Locate the cell with the specified text and output its (x, y) center coordinate. 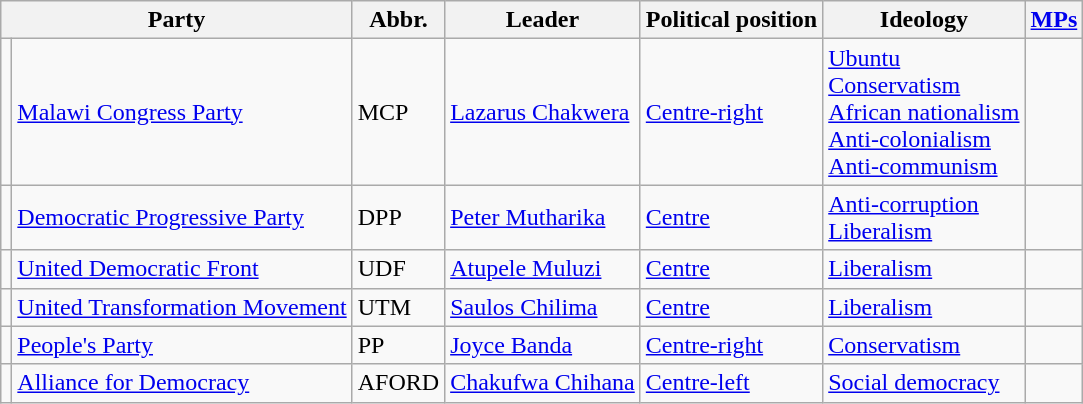
MCP (398, 112)
Joyce Banda (543, 345)
Centre-left (731, 383)
Saulos Chilima (543, 307)
MPs (1054, 20)
UDF (398, 269)
UTM (398, 307)
Conservatism (924, 345)
Political position (731, 20)
Leader (543, 20)
Ideology (924, 20)
People's Party (182, 345)
Chakufwa Chihana (543, 383)
AFORD (398, 383)
UbuntuConservatismAfrican nationalismAnti-colonialismAnti-communism (924, 112)
United Transformation Movement (182, 307)
Party (176, 20)
PP (398, 345)
Peter Mutharika (543, 218)
Anti-corruptionLiberalism (924, 218)
United Democratic Front (182, 269)
Alliance for Democracy (182, 383)
DPP (398, 218)
Abbr. (398, 20)
Social democracy (924, 383)
Atupele Muluzi (543, 269)
Democratic Progressive Party (182, 218)
Malawi Congress Party (182, 112)
Lazarus Chakwera (543, 112)
